Capture the cell that displays the provided text and extract its (X, Y) central coordinate. 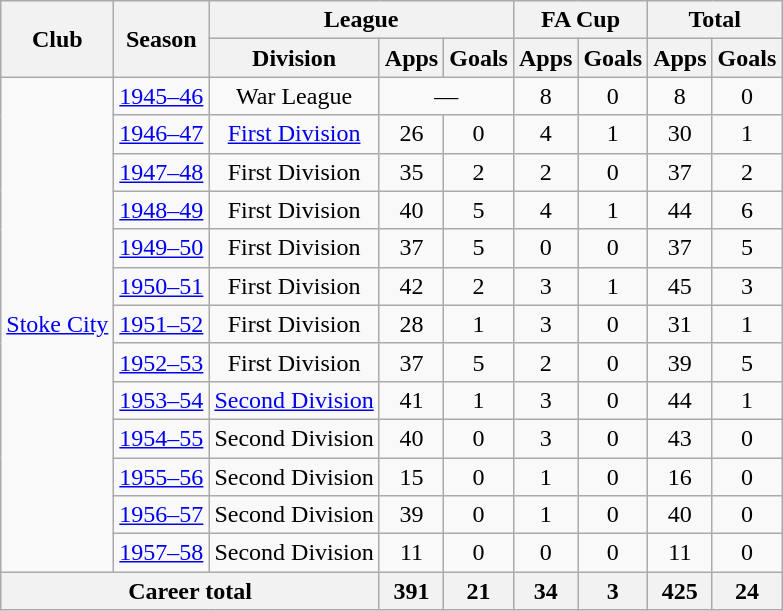
42 (411, 286)
1952–53 (162, 362)
43 (680, 438)
6 (747, 210)
15 (411, 477)
425 (680, 591)
Division (294, 58)
45 (680, 286)
24 (747, 591)
31 (680, 324)
Season (162, 39)
1957–58 (162, 553)
35 (411, 172)
War League (294, 96)
FA Cup (580, 20)
1947–48 (162, 172)
1953–54 (162, 400)
Stoke City (58, 324)
1949–50 (162, 248)
1950–51 (162, 286)
28 (411, 324)
16 (680, 477)
1951–52 (162, 324)
1946–47 (162, 134)
Total (715, 20)
1945–46 (162, 96)
1954–55 (162, 438)
1948–49 (162, 210)
Club (58, 39)
Career total (190, 591)
26 (411, 134)
League (362, 20)
30 (680, 134)
34 (545, 591)
1955–56 (162, 477)
41 (411, 400)
391 (411, 591)
1956–57 (162, 515)
— (446, 96)
21 (479, 591)
